Pinpoint the cell where the given text exists, returning its (X, Y) midpoint coordinate. 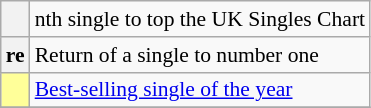
Best-selling single of the year (200, 90)
Return of a single to number one (200, 55)
re (16, 55)
nth single to top the UK Singles Chart (200, 19)
